Identify which cell holds the provided text, then report its (x, y) central coordinate. 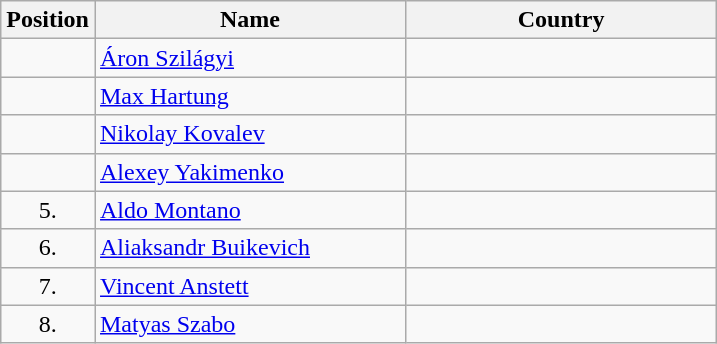
7. (48, 286)
Vincent Anstett (250, 286)
Max Hartung (250, 96)
5. (48, 210)
8. (48, 324)
6. (48, 248)
Alexey Yakimenko (250, 172)
Aliaksandr Buikevich (250, 248)
Nikolay Kovalev (250, 134)
Country (562, 20)
Áron Szilágyi (250, 58)
Matyas Szabo (250, 324)
Aldo Montano (250, 210)
Position (48, 20)
Name (250, 20)
